Scan for the cell matching the given text and deliver its [X, Y] coordinate at center. 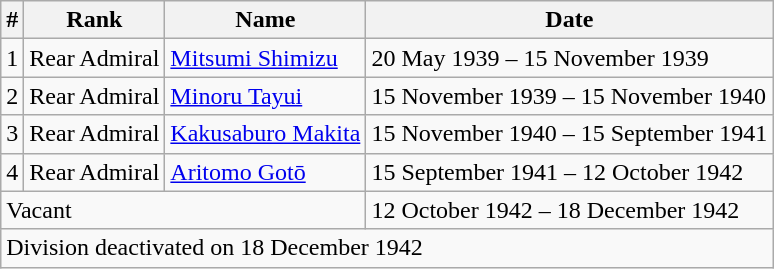
3 [12, 134]
Date [570, 20]
Division deactivated on 18 December 1942 [387, 248]
4 [12, 172]
1 [12, 58]
Name [266, 20]
Rank [94, 20]
15 November 1939 – 15 November 1940 [570, 96]
15 November 1940 – 15 September 1941 [570, 134]
Mitsumi Shimizu [266, 58]
2 [12, 96]
20 May 1939 – 15 November 1939 [570, 58]
12 October 1942 – 18 December 1942 [570, 210]
Kakusaburo Makita [266, 134]
Aritomo Gotō [266, 172]
# [12, 20]
15 September 1941 – 12 October 1942 [570, 172]
Minoru Tayui [266, 96]
Vacant [184, 210]
